From the cell containing the given text, extract its center point as [x, y] coordinate. 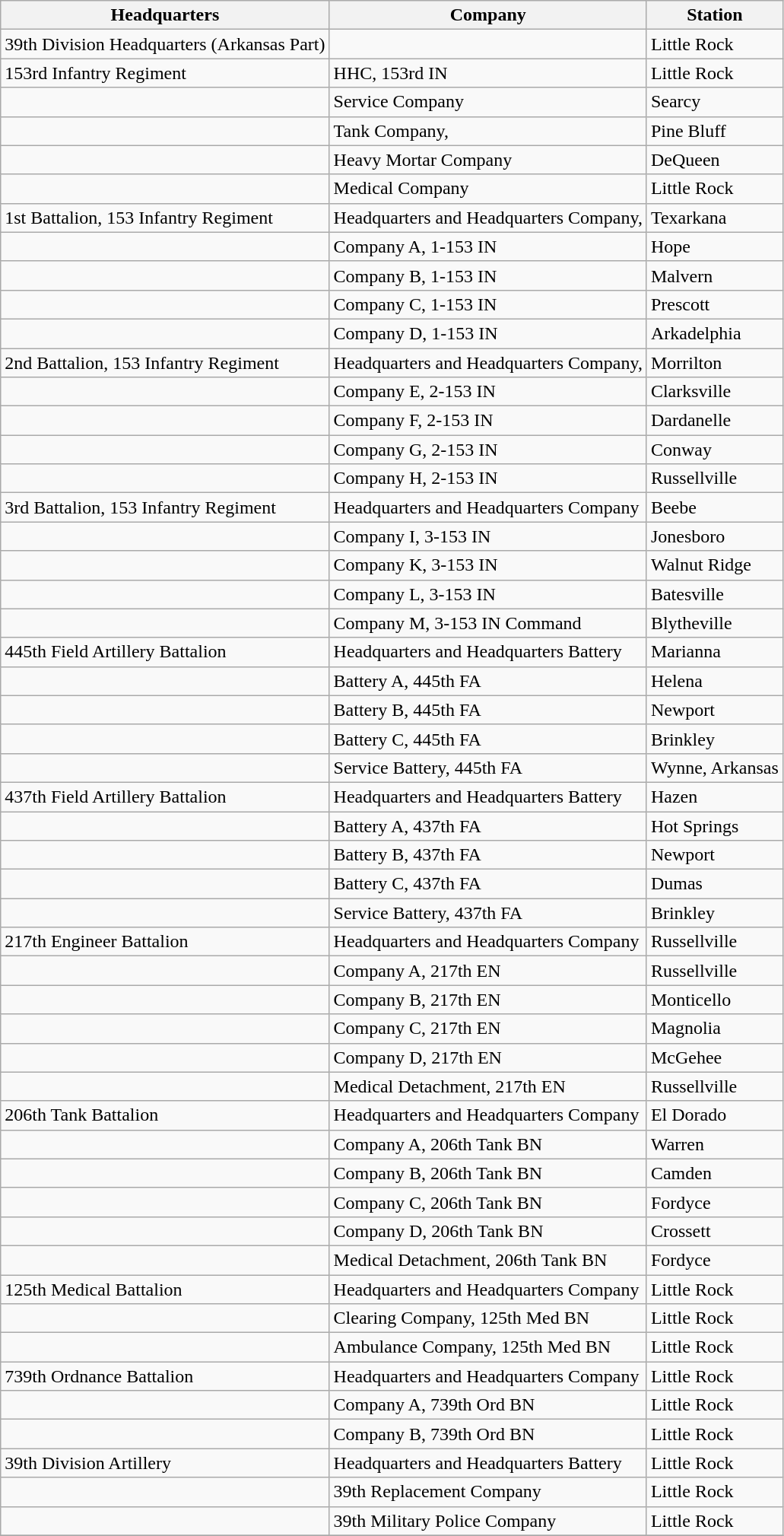
Heavy Mortar Company [488, 160]
1st Battalion, 153 Infantry Regiment [165, 218]
Arkadelphia [715, 333]
Hazen [715, 797]
Malvern [715, 275]
Hot Springs [715, 825]
Blytheville [715, 623]
Tank Company, [488, 131]
Company A, 739th Ord BN [488, 1405]
Company B, 1-153 IN [488, 275]
Company D, 1-153 IN [488, 333]
445th Field Artillery Battalion [165, 652]
Ambulance Company, 125th Med BN [488, 1347]
39th Division Artillery [165, 1463]
Battery A, 445th FA [488, 681]
Company A, 206th Tank BN [488, 1144]
Company B, 206th Tank BN [488, 1173]
Texarkana [715, 218]
153rd Infantry Regiment [165, 73]
Walnut Ridge [715, 565]
Service Company [488, 102]
Company [488, 15]
Clarksville [715, 392]
Company B, 217th EN [488, 1000]
Warren [715, 1144]
Company D, 206th Tank BN [488, 1231]
Company A, 1-153 IN [488, 246]
Company G, 2-153 IN [488, 450]
Dardanelle [715, 421]
Medical Company [488, 189]
3rd Battalion, 153 Infantry Regiment [165, 507]
Company E, 2-153 IN [488, 392]
Battery B, 437th FA [488, 855]
Company B, 739th Ord BN [488, 1434]
Searcy [715, 102]
Morrilton [715, 363]
Pine Bluff [715, 131]
Helena [715, 681]
Beebe [715, 507]
Service Battery, 445th FA [488, 768]
Company K, 3-153 IN [488, 565]
Hope [715, 246]
Conway [715, 450]
Jonesboro [715, 536]
Company D, 217th EN [488, 1057]
Headquarters [165, 15]
206th Tank Battalion [165, 1115]
39th Division Headquarters (Arkansas Part) [165, 44]
39th Military Police Company [488, 1521]
Company M, 3-153 IN Command [488, 623]
437th Field Artillery Battalion [165, 797]
Prescott [715, 304]
Battery A, 437th FA [488, 825]
Company H, 2-153 IN [488, 479]
Service Battery, 437th FA [488, 913]
Dumas [715, 884]
Medical Detachment, 217th EN [488, 1086]
Company L, 3-153 IN [488, 594]
217th Engineer Battalion [165, 942]
Medical Detachment, 206th Tank BN [488, 1260]
Marianna [715, 652]
Company I, 3-153 IN [488, 536]
Company C, 217th EN [488, 1029]
2nd Battalion, 153 Infantry Regiment [165, 363]
Battery C, 437th FA [488, 884]
Camden [715, 1173]
Clearing Company, 125th Med BN [488, 1318]
McGehee [715, 1057]
739th Ordnance Battalion [165, 1376]
Monticello [715, 1000]
Battery B, 445th FA [488, 710]
Company C, 206th Tank BN [488, 1202]
Wynne, Arkansas [715, 768]
Company A, 217th EN [488, 971]
Company F, 2-153 IN [488, 421]
DeQueen [715, 160]
Company C, 1-153 IN [488, 304]
125th Medical Battalion [165, 1290]
El Dorado [715, 1115]
Batesville [715, 594]
Station [715, 15]
HHC, 153rd IN [488, 73]
39th Replacement Company [488, 1492]
Magnolia [715, 1029]
Crossett [715, 1231]
Battery C, 445th FA [488, 739]
